Extract the (x, y) coordinate from the center of the cell holding the provided text.  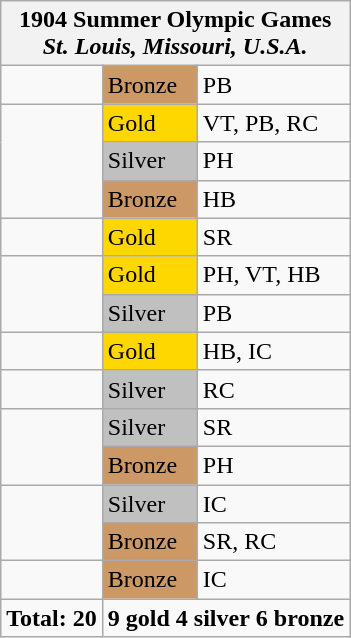
VT, PB, RC (273, 123)
SR, RC (273, 542)
HB, IC (273, 351)
1904 Summer Olympic GamesSt. Louis, Missouri, U.S.A. (176, 34)
9 gold 4 silver 6 bronze (226, 618)
PH, VT, HB (273, 275)
HB (273, 199)
RC (273, 389)
Total: 20 (52, 618)
